Extract the (x, y) coordinate from the center of the cell holding the provided text.  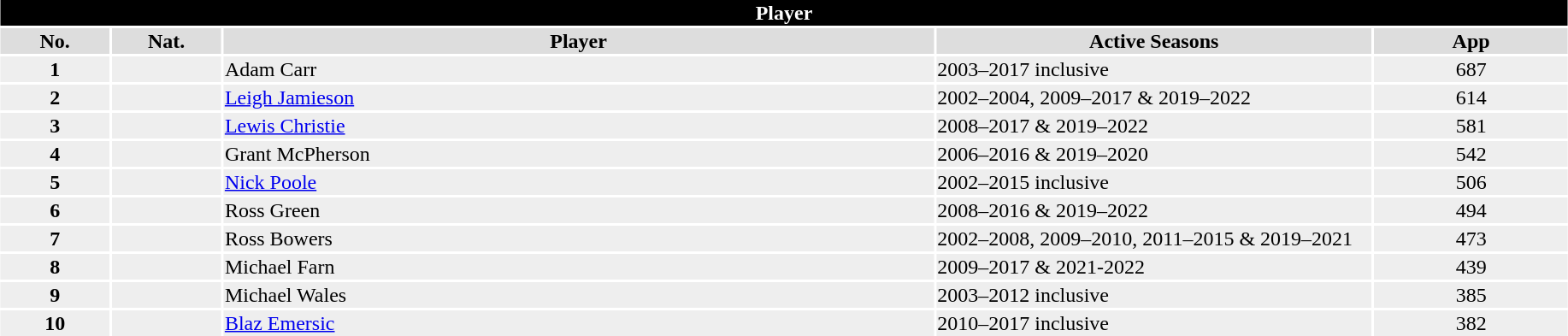
2002–2015 inclusive (1154, 182)
Adam Carr (578, 69)
581 (1471, 126)
4 (55, 154)
Leigh Jamieson (578, 97)
2009–2017 & 2021-2022 (1154, 267)
2002–2004, 2009–2017 & 2019–2022 (1154, 97)
494 (1471, 210)
2002–2008, 2009–2010, 2011–2015 & 2019–2021 (1154, 239)
Active Seasons (1154, 41)
382 (1471, 323)
9 (55, 295)
506 (1471, 182)
542 (1471, 154)
6 (55, 210)
Nick Poole (578, 182)
2008–2017 & 2019–2022 (1154, 126)
No. (55, 41)
439 (1471, 267)
3 (55, 126)
614 (1471, 97)
473 (1471, 239)
Michael Farn (578, 267)
1 (55, 69)
2006–2016 & 2019–2020 (1154, 154)
2010–2017 inclusive (1154, 323)
2 (55, 97)
Grant McPherson (578, 154)
2003–2017 inclusive (1154, 69)
Blaz Emersic (578, 323)
8 (55, 267)
Ross Green (578, 210)
App (1471, 41)
687 (1471, 69)
10 (55, 323)
Michael Wales (578, 295)
Nat. (166, 41)
Lewis Christie (578, 126)
Ross Bowers (578, 239)
5 (55, 182)
7 (55, 239)
2003–2012 inclusive (1154, 295)
2008–2016 & 2019–2022 (1154, 210)
385 (1471, 295)
